Identify which cell holds the provided text, then report its (x, y) central coordinate. 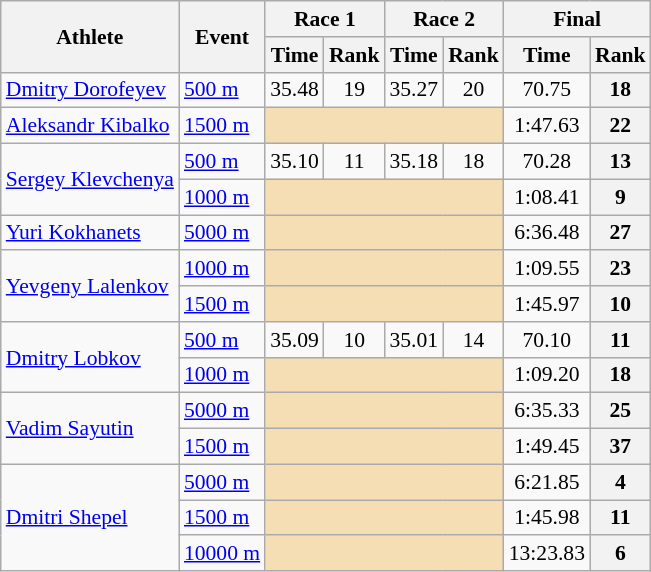
25 (620, 411)
13 (620, 162)
10000 m (222, 554)
1:45.98 (547, 518)
70.28 (547, 162)
35.09 (294, 340)
35.48 (294, 90)
Race 1 (324, 19)
6:35.33 (547, 411)
Dmitry Lobkov (90, 358)
1:08.41 (547, 197)
6:36.48 (547, 233)
22 (620, 126)
27 (620, 233)
19 (354, 90)
35.01 (414, 340)
1:45.97 (547, 304)
70.75 (547, 90)
6 (620, 554)
14 (474, 340)
Yevgeny Lalenkov (90, 286)
1:09.20 (547, 375)
23 (620, 269)
Athlete (90, 36)
Aleksandr Kibalko (90, 126)
Yuri Kokhanets (90, 233)
1:09.55 (547, 269)
Final (578, 19)
4 (620, 482)
Dmitry Dorofeyev (90, 90)
35.27 (414, 90)
13:23.83 (547, 554)
Race 2 (444, 19)
1:47.63 (547, 126)
Dmitri Shepel (90, 518)
9 (620, 197)
1:49.45 (547, 447)
Vadim Sayutin (90, 428)
70.10 (547, 340)
35.10 (294, 162)
Event (222, 36)
35.18 (414, 162)
37 (620, 447)
Sergey Klevchenya (90, 180)
6:21.85 (547, 482)
20 (474, 90)
